For the text-containing cell, return its midpoint in (X, Y) coordinate format. 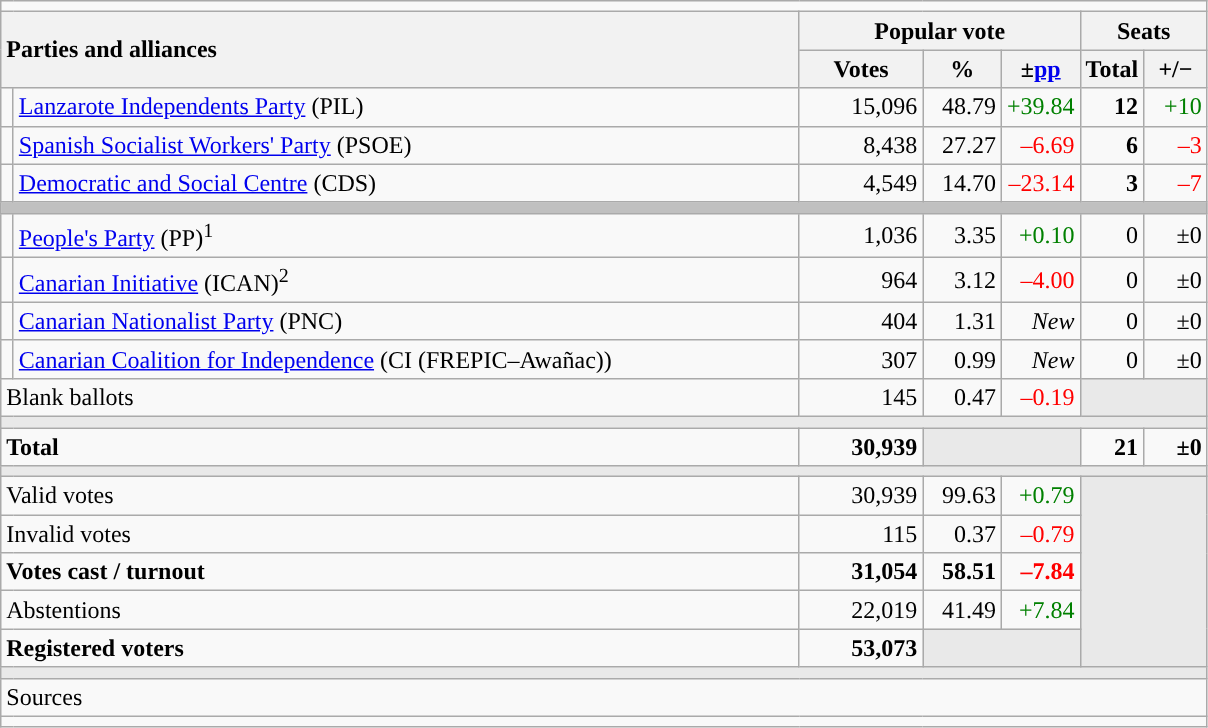
+7.84 (1040, 610)
1,036 (861, 236)
3.12 (962, 280)
% (962, 69)
±pp (1040, 69)
Votes (861, 69)
–7.84 (1040, 572)
Democratic and Social Centre (CDS) (406, 183)
–0.79 (1040, 534)
307 (861, 359)
27.27 (962, 145)
+39.84 (1040, 107)
1.31 (962, 321)
8,438 (861, 145)
145 (861, 397)
Blank ballots (400, 397)
53,073 (861, 648)
Seats (1144, 31)
Canarian Coalition for Independence (CI (FREPIC–Awañac)) (406, 359)
12 (1112, 107)
3 (1112, 183)
22,019 (861, 610)
15,096 (861, 107)
48.79 (962, 107)
4,549 (861, 183)
0.99 (962, 359)
3.35 (962, 236)
964 (861, 280)
Votes cast / turnout (400, 572)
–4.00 (1040, 280)
+/− (1176, 69)
Lanzarote Independents Party (PIL) (406, 107)
Popular vote (940, 31)
Parties and alliances (400, 50)
6 (1112, 145)
14.70 (962, 183)
–3 (1176, 145)
People's Party (PP)1 (406, 236)
–6.69 (1040, 145)
Canarian Initiative (ICAN)2 (406, 280)
+10 (1176, 107)
Spanish Socialist Workers' Party (PSOE) (406, 145)
0.37 (962, 534)
Valid votes (400, 496)
+0.10 (1040, 236)
115 (861, 534)
–7 (1176, 183)
Invalid votes (400, 534)
Sources (604, 697)
21 (1112, 447)
–0.19 (1040, 397)
+0.79 (1040, 496)
0.47 (962, 397)
99.63 (962, 496)
Registered voters (400, 648)
58.51 (962, 572)
–23.14 (1040, 183)
41.49 (962, 610)
404 (861, 321)
31,054 (861, 572)
Abstentions (400, 610)
Canarian Nationalist Party (PNC) (406, 321)
